Determine the (X, Y) coordinate at the center of the cell enclosing the given text.  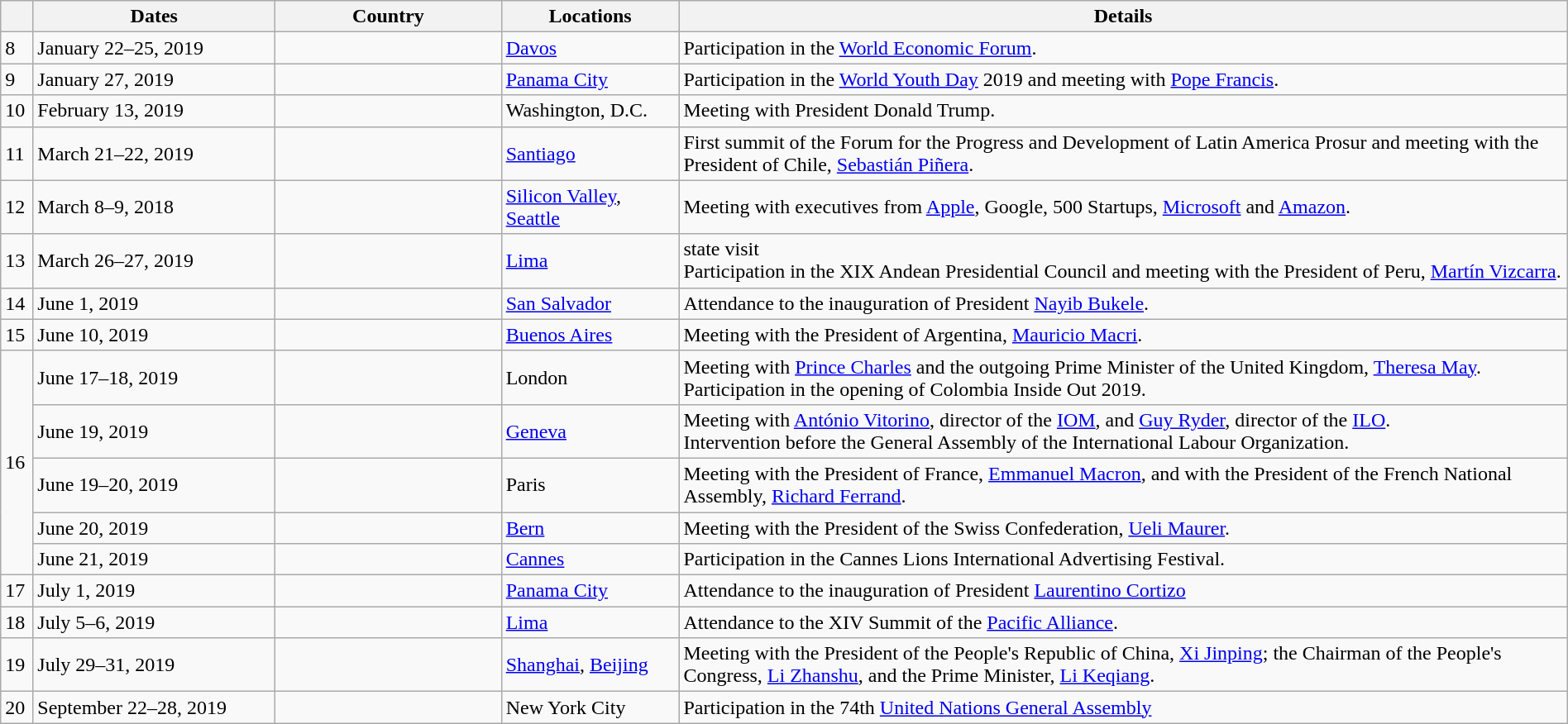
March 8–9, 2018 (154, 207)
16 (17, 463)
January 27, 2019 (154, 79)
Country (389, 17)
12 (17, 207)
San Salvador (590, 303)
Cannes (590, 560)
March 26–27, 2019 (154, 261)
18 (17, 622)
10 (17, 111)
Dates (154, 17)
19 (17, 664)
Santiago (590, 154)
Washington, D.C. (590, 111)
Details (1123, 17)
London (590, 377)
Buenos Aires (590, 335)
Attendance to the XIV Summit of the Pacific Alliance. (1123, 622)
Participation in the Cannes Lions International Advertising Festival. (1123, 560)
11 (17, 154)
8 (17, 48)
June 10, 2019 (154, 335)
13 (17, 261)
Meeting with the President of the Swiss Confederation, Ueli Maurer. (1123, 528)
July 1, 2019 (154, 591)
June 19, 2019 (154, 431)
Bern (590, 528)
15 (17, 335)
February 13, 2019 (154, 111)
June 20, 2019 (154, 528)
September 22–28, 2019 (154, 707)
Paris (590, 484)
9 (17, 79)
Meeting with President Donald Trump. (1123, 111)
Geneva (590, 431)
June 21, 2019 (154, 560)
14 (17, 303)
Shanghai, Beijing (590, 664)
Attendance to the inauguration of President Nayib Bukele. (1123, 303)
July 29–31, 2019 (154, 664)
July 5–6, 2019 (154, 622)
17 (17, 591)
Meeting with the President of France, Emmanuel Macron, and with the President of the French National Assembly, Richard Ferrand. (1123, 484)
January 22–25, 2019 (154, 48)
June 17–18, 2019 (154, 377)
New York City (590, 707)
Attendance to the inauguration of President Laurentino Cortizo (1123, 591)
June 19–20, 2019 (154, 484)
20 (17, 707)
June 1, 2019 (154, 303)
Participation in the World Economic Forum. (1123, 48)
Meeting with the President of Argentina, Mauricio Macri. (1123, 335)
Participation in the World Youth Day 2019 and meeting with Pope Francis. (1123, 79)
March 21–22, 2019 (154, 154)
Locations (590, 17)
First summit of the Forum for the Progress and Development of Latin America Prosur and meeting with the President of Chile, Sebastián Piñera. (1123, 154)
Davos (590, 48)
Silicon Valley, Seattle (590, 207)
Participation in the 74th United Nations General Assembly (1123, 707)
state visitParticipation in the XIX Andean Presidential Council and meeting with the President of Peru, Martín Vizcarra. (1123, 261)
Meeting with executives from Apple, Google, 500 Startups, Microsoft and Amazon. (1123, 207)
